Search for the cell housing the specified text and yield its (x, y) center coordinate. 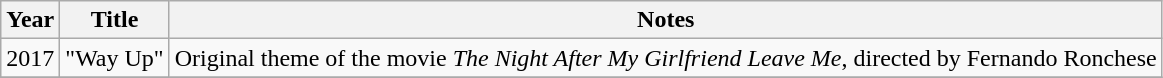
"Way Up" (114, 58)
Original theme of the movie The Night After My Girlfriend Leave Me, directed by Fernando Ronchese (666, 58)
Notes (666, 20)
2017 (30, 58)
Title (114, 20)
Year (30, 20)
